Pinpoint the cell where the given text exists, returning its [X, Y] midpoint coordinate. 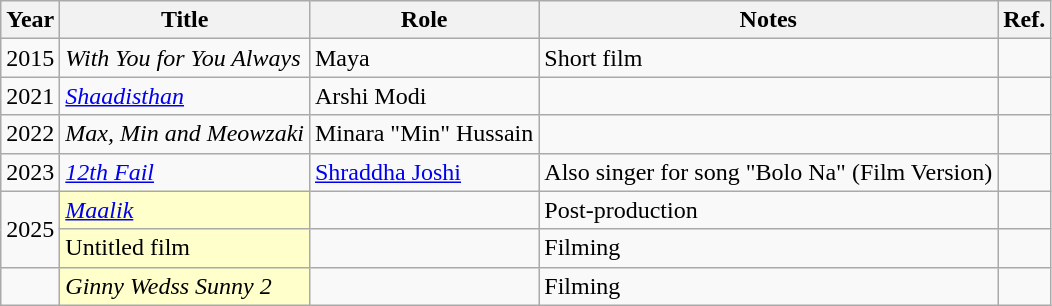
Notes [768, 20]
Shaadisthan [185, 96]
2023 [30, 172]
With You for You Always [185, 58]
2021 [30, 96]
Title [185, 20]
Minara "Min" Hussain [424, 134]
12th Fail [185, 172]
Short film [768, 58]
Max, Min and Meowzaki [185, 134]
Ref. [1024, 20]
2025 [30, 229]
Year [30, 20]
2015 [30, 58]
Untitled film [185, 248]
Arshi Modi [424, 96]
2022 [30, 134]
Also singer for song "Bolo Na" (Film Version) [768, 172]
Ginny Wedss Sunny 2 [185, 286]
Maalik [185, 210]
Post-production [768, 210]
Shraddha Joshi [424, 172]
Maya [424, 58]
Role [424, 20]
